Provide the (x, y) coordinate of the cell's center where the given text is located.  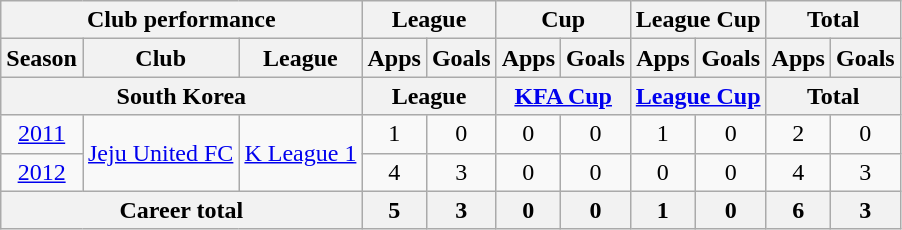
K League 1 (300, 153)
Club performance (182, 20)
KFA Cup (563, 96)
South Korea (182, 96)
Club (160, 58)
6 (798, 210)
2 (798, 134)
2012 (42, 172)
5 (394, 210)
Jeju United FC (160, 153)
Cup (563, 20)
2011 (42, 134)
Season (42, 58)
Career total (182, 210)
